Detect which cell encompasses the target text, then output its [X, Y] center coordinate. 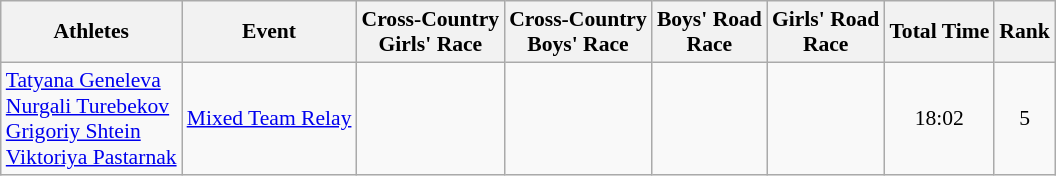
Total Time [939, 32]
Cross-CountryBoys' Race [578, 32]
Boys' RoadRace [710, 32]
Athletes [92, 32]
Event [270, 32]
Rank [1024, 32]
Mixed Team Relay [270, 118]
18:02 [939, 118]
Girls' RoadRace [826, 32]
Tatyana GenelevaNurgali TurebekovGrigoriy ShteinViktoriya Pastarnak [92, 118]
5 [1024, 118]
Cross-CountryGirls' Race [431, 32]
